Pinpoint the cell where the given text exists, returning its (X, Y) midpoint coordinate. 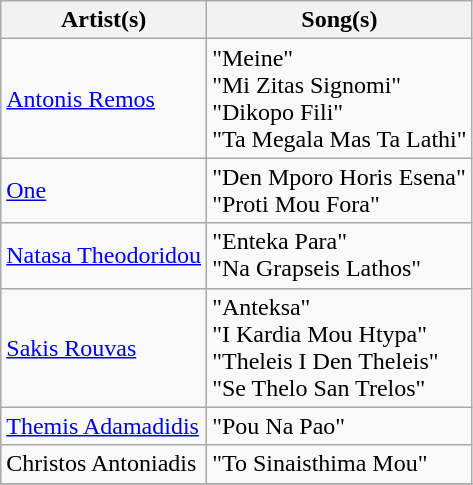
Themis Adamadidis (104, 426)
"Anteksa" "I Kardia Mou Htypa" "Theleis I Den Theleis" "Se Thelo San Trelos" (340, 348)
Christos Antoniadis (104, 464)
"To Sinaisthima Mou" (340, 464)
"Pou Na Pao" (340, 426)
"Den Mporo Horis Esena" "Proti Mou Fora" (340, 190)
Artist(s) (104, 20)
"Enteka Para" "Na Grapseis Lathos" (340, 256)
"Meine" "Mi Zitas Signomi" "Dikopo Fili" "Ta Megala Mas Ta Lathi" (340, 98)
Natasa Theodoridou (104, 256)
Sakis Rouvas (104, 348)
Song(s) (340, 20)
Antonis Remos (104, 98)
One (104, 190)
